Search for the cell housing the specified text and yield its (x, y) center coordinate. 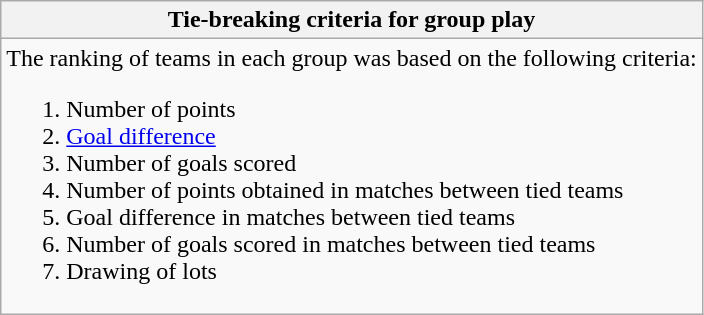
Tie-breaking criteria for group play (352, 20)
